Scan for the cell matching the given text and deliver its (X, Y) coordinate at center. 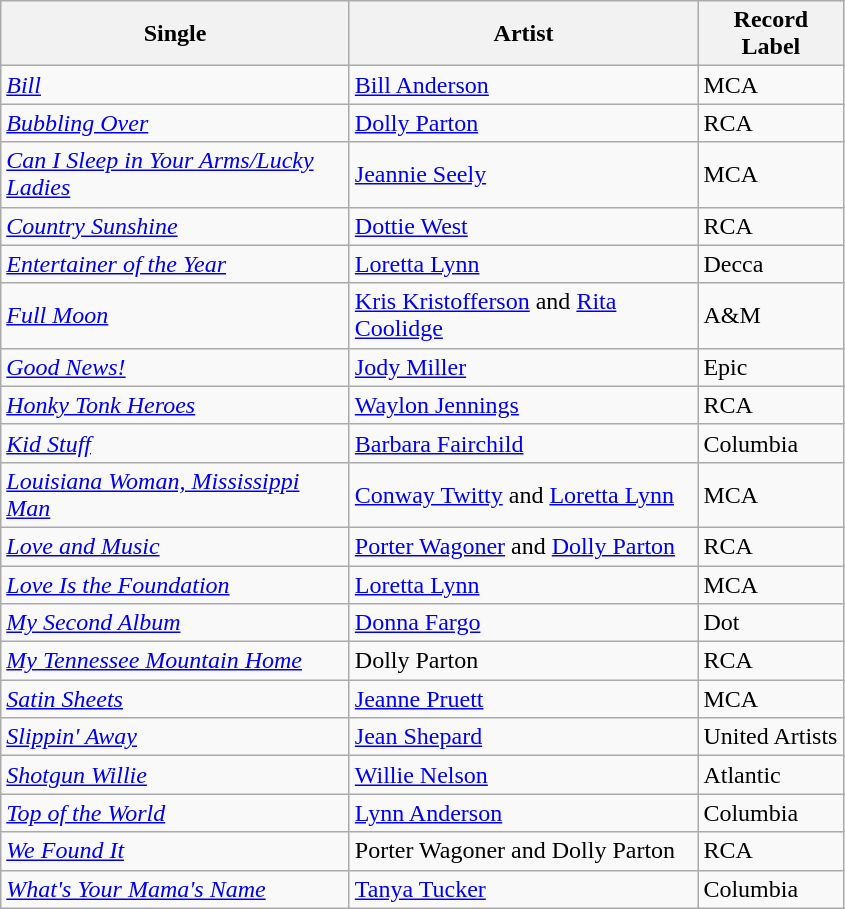
United Artists (771, 737)
Good News! (176, 367)
Single (176, 34)
My Tennessee Mountain Home (176, 661)
Donna Fargo (524, 623)
Dottie West (524, 226)
Entertainer of the Year (176, 264)
Record Label (771, 34)
Bubbling Over (176, 123)
Conway Twitty and Loretta Lynn (524, 494)
Honky Tonk Heroes (176, 405)
Barbara Fairchild (524, 443)
Atlantic (771, 775)
We Found It (176, 851)
Dot (771, 623)
Kid Stuff (176, 443)
Jean Shepard (524, 737)
Lynn Anderson (524, 813)
Top of the World (176, 813)
Jeanne Pruett (524, 699)
Bill Anderson (524, 85)
What's Your Mama's Name (176, 889)
Jeannie Seely (524, 174)
Shotgun Willie (176, 775)
Slippin' Away (176, 737)
Love Is the Foundation (176, 585)
Artist (524, 34)
Louisiana Woman, Mississippi Man (176, 494)
Love and Music (176, 546)
Waylon Jennings (524, 405)
Kris Kristofferson and Rita Coolidge (524, 316)
My Second Album (176, 623)
Tanya Tucker (524, 889)
Can I Sleep in Your Arms/Lucky Ladies (176, 174)
Epic (771, 367)
Willie Nelson (524, 775)
Satin Sheets (176, 699)
Full Moon (176, 316)
Decca (771, 264)
Bill (176, 85)
A&M (771, 316)
Jody Miller (524, 367)
Country Sunshine (176, 226)
